Output the (X, Y) coordinate of the center of the cell containing the given text.  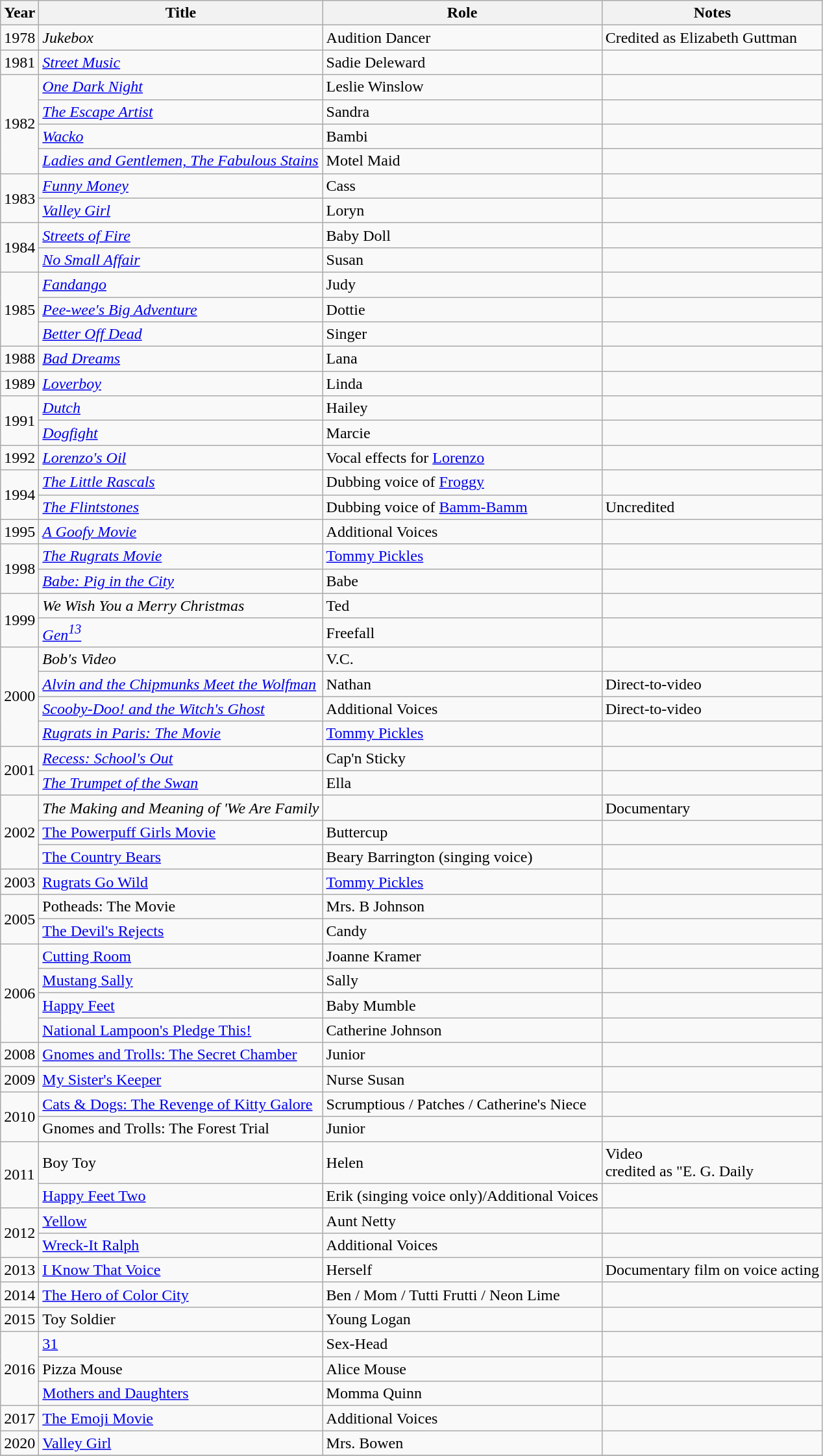
1985 (19, 309)
1983 (19, 198)
Cass (462, 186)
2015 (19, 1319)
Wreck-It Ralph (180, 1245)
Credited as Elizabeth Guttman (712, 38)
Marcie (462, 433)
2002 (19, 832)
1978 (19, 38)
Babe: Pig in the City (180, 581)
Aunt Netty (462, 1220)
The Little Rascals (180, 482)
Linda (462, 384)
Mrs. Bowen (462, 1443)
Pizza Mouse (180, 1369)
Erik (singing voice only)/Additional Voices (462, 1196)
Babe (462, 581)
Young Logan (462, 1319)
A Goofy Movie (180, 532)
1989 (19, 384)
Cats & Dogs: The Revenge of Kitty Galore (180, 1104)
Lana (462, 359)
Dottie (462, 310)
Motel Maid (462, 161)
The Devil's Rejects (180, 932)
Documentary (712, 808)
V.C. (462, 660)
Documentary film on voice acting (712, 1270)
1981 (19, 62)
The Powerpuff Girls Movie (180, 832)
1992 (19, 458)
2014 (19, 1294)
Freefall (462, 632)
Baby Mumble (462, 1006)
Loryn (462, 210)
Leslie Winslow (462, 87)
2008 (19, 1055)
2010 (19, 1117)
Joanne Kramer (462, 956)
Bad Dreams (180, 359)
Dubbing voice of Bamm-Bamm (462, 507)
The Emoji Movie (180, 1418)
1999 (19, 621)
Gnomes and Trolls: The Forest Trial (180, 1129)
Judy (462, 284)
Funny Money (180, 186)
Loverboy (180, 384)
2020 (19, 1443)
2016 (19, 1369)
Singer (462, 334)
Mrs. B Johnson (462, 906)
I Know That Voice (180, 1270)
Sally (462, 981)
The Rugrats Movie (180, 556)
Rugrats Go Wild (180, 882)
2013 (19, 1270)
2012 (19, 1233)
1994 (19, 495)
1984 (19, 247)
Potheads: The Movie (180, 906)
Mustang Sally (180, 981)
2005 (19, 919)
The Flintstones (180, 507)
Bob's Video (180, 660)
Better Off Dead (180, 334)
1998 (19, 569)
Baby Doll (462, 235)
31 (180, 1344)
Scooby-Doo! and the Witch's Ghost (180, 709)
Jukebox (180, 38)
Scrumptious / Patches / Catherine's Niece (462, 1104)
The Hero of Color City (180, 1294)
2006 (19, 993)
The Making and Meaning of 'We Are Family (180, 808)
2009 (19, 1080)
1988 (19, 359)
Sex-Head (462, 1344)
Alice Mouse (462, 1369)
Ted (462, 606)
1991 (19, 421)
Herself (462, 1270)
Bambi (462, 136)
Role (462, 13)
Beary Barrington (singing voice) (462, 857)
2011 (19, 1175)
Rugrats in Paris: The Movie (180, 734)
2001 (19, 771)
Dubbing voice of Froggy (462, 482)
Nurse Susan (462, 1080)
Nathan (462, 684)
Yellow (180, 1220)
Gen13 (180, 632)
Lorenzo's Oil (180, 458)
Recess: School's Out (180, 758)
One Dark Night (180, 87)
Candy (462, 932)
1982 (19, 124)
Year (19, 13)
Ben / Mom / Tutti Frutti / Neon Lime (462, 1294)
Streets of Fire (180, 235)
Toy Soldier (180, 1319)
Dutch (180, 408)
Sandra (462, 112)
Boy Toy (180, 1162)
Alvin and the Chipmunks Meet the Wolfman (180, 684)
Hailey (462, 408)
Ladies and Gentlemen, The Fabulous Stains (180, 161)
Dogfight (180, 433)
My Sister's Keeper (180, 1080)
Momma Quinn (462, 1394)
Audition Dancer (462, 38)
Title (180, 13)
Happy Feet (180, 1006)
2003 (19, 882)
1995 (19, 532)
Susan (462, 260)
Wacko (180, 136)
Cutting Room (180, 956)
The Escape Artist (180, 112)
The Trumpet of the Swan (180, 783)
Uncredited (712, 507)
National Lampoon's Pledge This! (180, 1030)
2000 (19, 697)
The Country Bears (180, 857)
Gnomes and Trolls: The Secret Chamber (180, 1055)
Cap'n Sticky (462, 758)
Vocal effects for Lorenzo (462, 458)
Sadie Deleward (462, 62)
No Small Affair (180, 260)
Pee-wee's Big Adventure (180, 310)
Catherine Johnson (462, 1030)
Helen (462, 1162)
2017 (19, 1418)
Happy Feet Two (180, 1196)
Mothers and Daughters (180, 1394)
Fandango (180, 284)
Buttercup (462, 832)
Ella (462, 783)
Street Music (180, 62)
Notes (712, 13)
Videocredited as "E. G. Daily (712, 1162)
We Wish You a Merry Christmas (180, 606)
